From the cell containing the given text, extract its center point as [X, Y] coordinate. 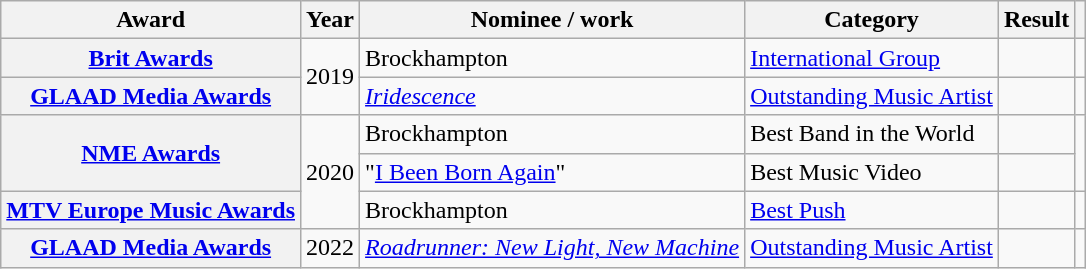
2019 [330, 77]
Best Music Video [872, 172]
Nominee / work [552, 20]
Best Push [872, 210]
Year [330, 20]
Roadrunner: New Light, New Machine [552, 248]
2020 [330, 172]
Category [872, 20]
Result [1036, 20]
Award [151, 20]
Best Band in the World [872, 134]
Iridescence [552, 96]
"I Been Born Again" [552, 172]
NME Awards [151, 153]
Brit Awards [151, 58]
2022 [330, 248]
MTV Europe Music Awards [151, 210]
International Group [872, 58]
